Output the (x, y) coordinate of the center of the cell containing the given text.  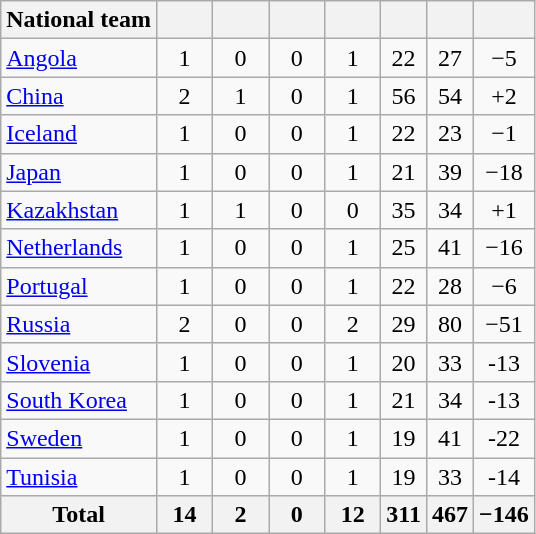
+2 (504, 96)
−51 (504, 324)
+1 (504, 210)
Russia (79, 324)
311 (404, 515)
-14 (504, 477)
Netherlands (79, 248)
Japan (79, 172)
Total (79, 515)
−1 (504, 134)
Kazakhstan (79, 210)
−18 (504, 172)
−5 (504, 58)
20 (404, 362)
23 (450, 134)
35 (404, 210)
Slovenia (79, 362)
−6 (504, 286)
14 (184, 515)
China (79, 96)
South Korea (79, 400)
Sweden (79, 438)
56 (404, 96)
29 (404, 324)
−16 (504, 248)
12 (353, 515)
25 (404, 248)
80 (450, 324)
467 (450, 515)
28 (450, 286)
Angola (79, 58)
Portugal (79, 286)
-22 (504, 438)
Iceland (79, 134)
−146 (504, 515)
54 (450, 96)
Tunisia (79, 477)
27 (450, 58)
National team (79, 20)
39 (450, 172)
